Scan for the cell matching the given text and deliver its [x, y] coordinate at center. 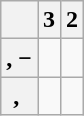
, − [20, 58]
3 [50, 20]
, [20, 96]
2 [72, 20]
